Detect which cell encompasses the target text, then output its [X, Y] center coordinate. 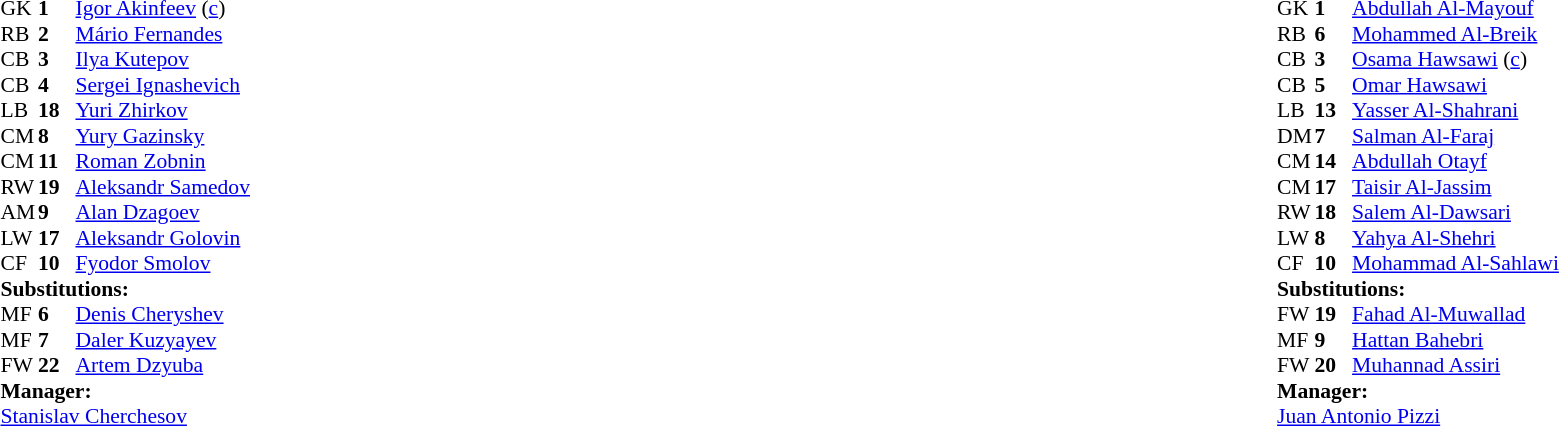
Salem Al-Dawsari [1456, 213]
Artem Dzyuba [163, 365]
AM [19, 213]
Yasser Al-Shahrani [1456, 111]
Yury Gazinsky [163, 136]
11 [57, 161]
Mohammad Al-Sahlawi [1456, 263]
22 [57, 365]
Roman Zobnin [163, 161]
Denis Cheryshev [163, 315]
Mohammed Al-Breik [1456, 34]
Ilya Kutepov [163, 59]
Hattan Bahebri [1456, 340]
Yahya Al-Shehri [1456, 238]
Alan Dzagoev [163, 213]
5 [1334, 85]
Sergei Ignashevich [163, 85]
20 [1334, 365]
Aleksandr Golovin [163, 238]
Muhannad Assiri [1456, 365]
Abdullah Otayf [1456, 161]
Fahad Al-Muwallad [1456, 315]
14 [1334, 161]
Omar Hawsawi [1456, 85]
Fyodor Smolov [163, 263]
4 [57, 85]
Aleksandr Samedov [163, 187]
Daler Kuzyayev [163, 340]
Taisir Al-Jassim [1456, 187]
DM [1296, 136]
13 [1334, 111]
2 [57, 34]
Mário Fernandes [163, 34]
Salman Al-Faraj [1456, 136]
Yuri Zhirkov [163, 111]
Osama Hawsawi (c) [1456, 59]
